Capture the cell that displays the provided text and extract its [x, y] central coordinate. 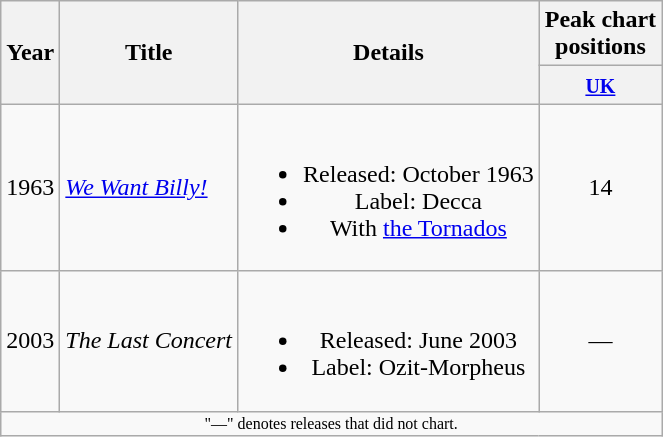
1963 [30, 188]
Released: June 2003Label: Ozit-Morpheus [389, 341]
We Want Billy! [149, 188]
— [600, 341]
Released: October 1963Label: DeccaWith the Tornados [389, 188]
14 [600, 188]
Peak chartpositions [600, 34]
Details [389, 52]
The Last Concert [149, 341]
"—" denotes releases that did not chart. [332, 423]
Title [149, 52]
Year [30, 52]
UK [600, 85]
2003 [30, 341]
